For the text-containing cell, return its midpoint in (X, Y) coordinate format. 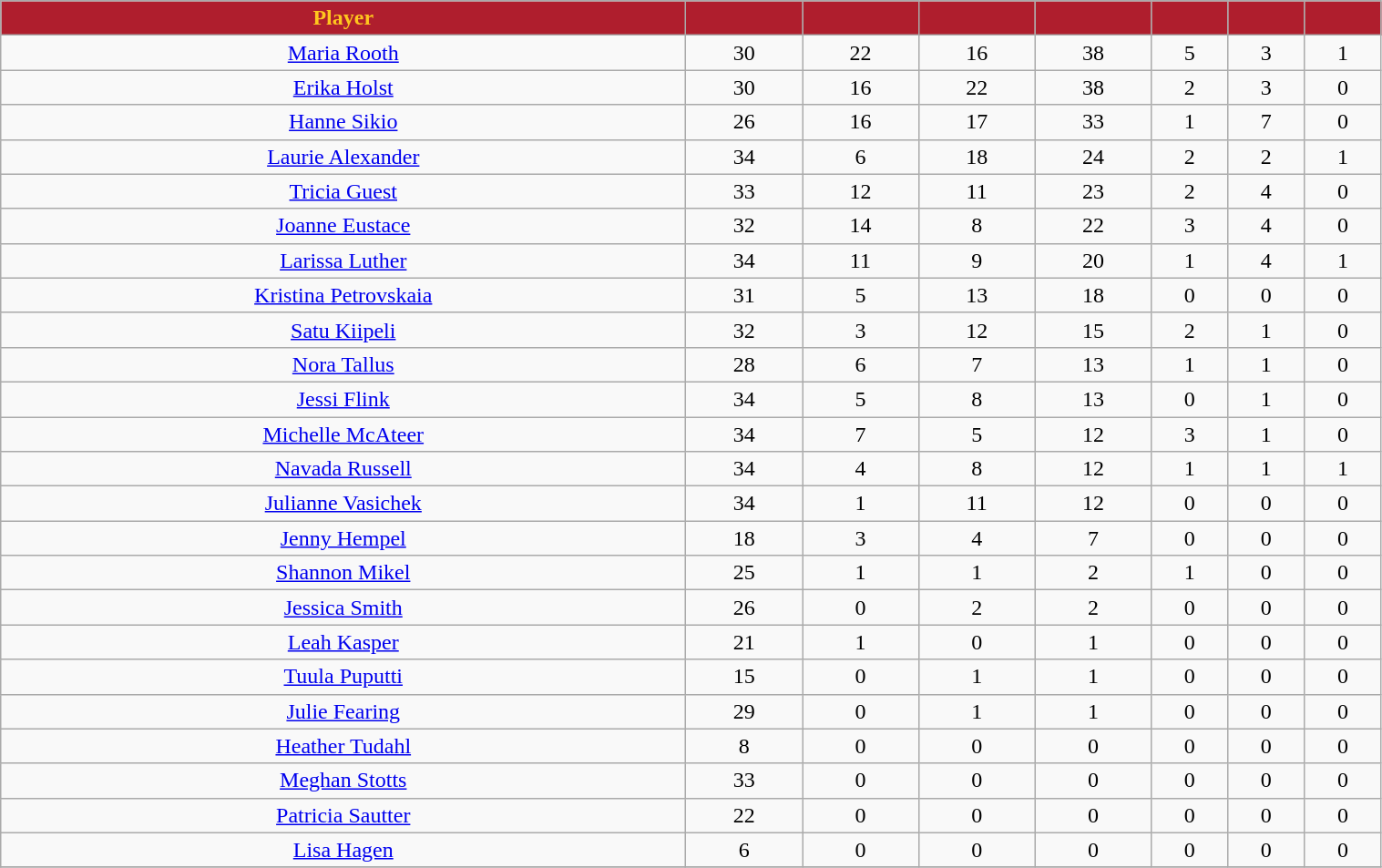
Shannon Mikel (343, 573)
17 (977, 122)
Maria Rooth (343, 53)
Navada Russell (343, 469)
Kristina Petrovskaia (343, 295)
28 (744, 364)
Julianne Vasichek (343, 504)
Tuula Puputti (343, 677)
25 (744, 573)
Jenny Hempel (343, 538)
14 (861, 226)
21 (744, 642)
Jessi Flink (343, 399)
29 (744, 711)
Nora Tallus (343, 364)
Meghan Stotts (343, 781)
Heather Tudahl (343, 746)
Satu Kiipeli (343, 330)
Tricia Guest (343, 191)
Erika Holst (343, 87)
Hanne Sikio (343, 122)
Larissa Luther (343, 260)
Laurie Alexander (343, 157)
Player (343, 18)
Joanne Eustace (343, 226)
Michelle McAteer (343, 434)
Leah Kasper (343, 642)
9 (977, 260)
Lisa Hagen (343, 850)
Jessica Smith (343, 608)
20 (1093, 260)
24 (1093, 157)
Julie Fearing (343, 711)
Patricia Sautter (343, 815)
23 (1093, 191)
31 (744, 295)
